Pinpoint the cell where the given text exists, returning its (x, y) midpoint coordinate. 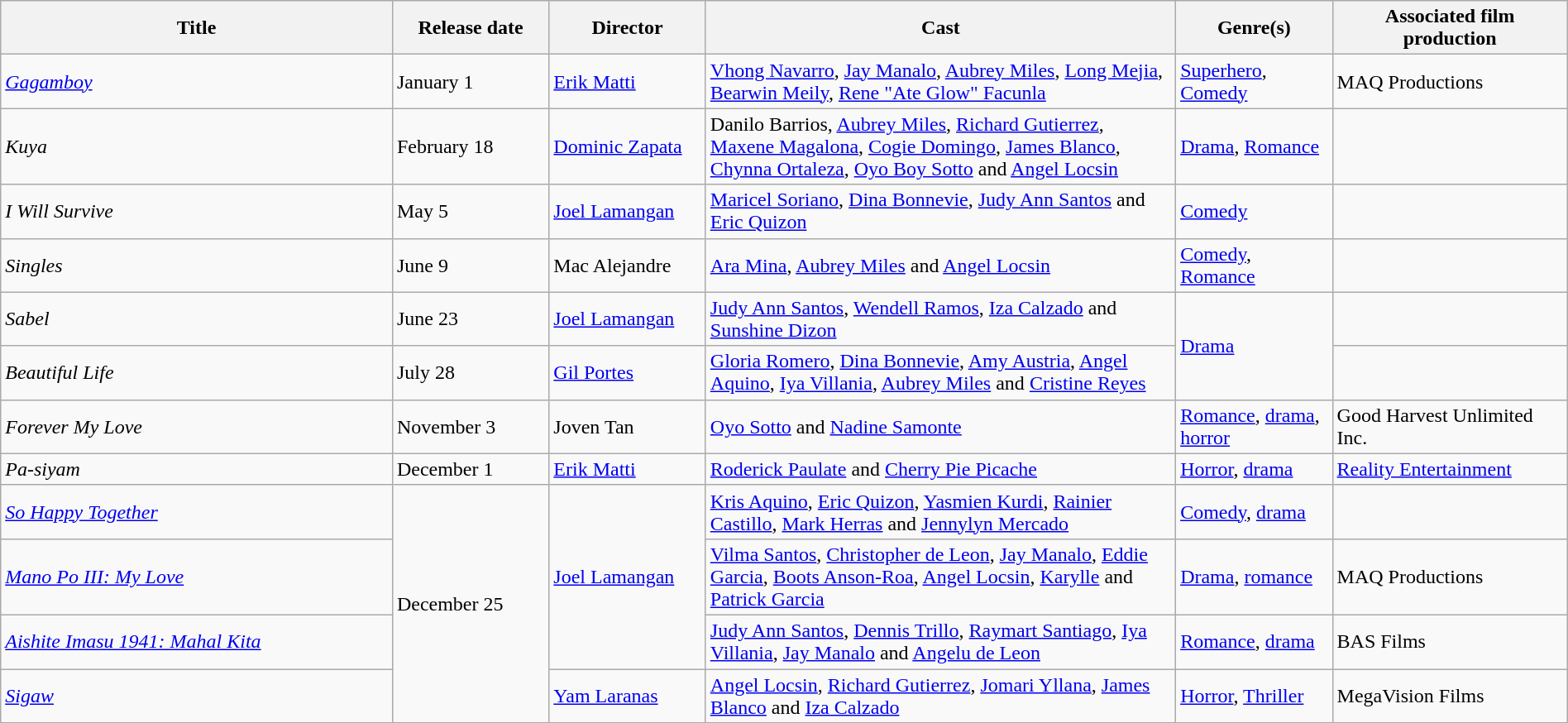
Forever My Love (197, 427)
Cast (940, 28)
Sigaw (197, 695)
Genre(s) (1254, 28)
Drama, romance (1254, 577)
Director (627, 28)
Maricel Soriano, Dina Bonnevie, Judy Ann Santos and Eric Quizon (940, 212)
Horror, Thriller (1254, 695)
Ara Mina, Aubrey Miles and Angel Locsin (940, 265)
Drama (1254, 346)
Comedy, Romance (1254, 265)
Comedy, drama (1254, 511)
Vilma Santos, Christopher de Leon, Jay Manalo, Eddie Garcia, Boots Anson-Roa, Angel Locsin, Karylle and Patrick Garcia (940, 577)
Kuya (197, 146)
Mac Alejandre (627, 265)
Gloria Romero, Dina Bonnevie, Amy Austria, Angel Aquino, Iya Villania, Aubrey Miles and Cristine Reyes (940, 372)
Beautiful Life (197, 372)
Mano Po III: My Love (197, 577)
Oyo Sotto and Nadine Samonte (940, 427)
So Happy Together (197, 511)
November 3 (470, 427)
MegaVision Films (1450, 695)
July 28 (470, 372)
Drama, Romance (1254, 146)
June 9 (470, 265)
Title (197, 28)
Sabel (197, 319)
December 25 (470, 604)
Judy Ann Santos, Dennis Trillo, Raymart Santiago, Iya Villania, Jay Manalo and Angelu de Leon (940, 642)
Reality Entertainment (1450, 469)
Gagamboy (197, 81)
Roderick Paulate and Cherry Pie Picache (940, 469)
Kris Aquino, Eric Quizon, Yasmien Kurdi, Rainier Castillo, Mark Herras and Jennylyn Mercado (940, 511)
Yam Laranas (627, 695)
Release date (470, 28)
June 23 (470, 319)
I Will Survive (197, 212)
Aishite Imasu 1941: Mahal Kita (197, 642)
Horror, drama (1254, 469)
Comedy (1254, 212)
February 18 (470, 146)
May 5 (470, 212)
Singles (197, 265)
Good Harvest Unlimited Inc. (1450, 427)
Judy Ann Santos, Wendell Ramos, Iza Calzado and Sunshine Dizon (940, 319)
December 1 (470, 469)
Dominic Zapata (627, 146)
Joven Tan (627, 427)
Danilo Barrios, Aubrey Miles, Richard Gutierrez, Maxene Magalona, Cogie Domingo, James Blanco, Chynna Ortaleza, Oyo Boy Sotto and Angel Locsin (940, 146)
Superhero, Comedy (1254, 81)
Vhong Navarro, Jay Manalo, Aubrey Miles, Long Mejia, Bearwin Meily, Rene "Ate Glow" Facunla (940, 81)
Pa-siyam (197, 469)
Associated film production (1450, 28)
Gil Portes (627, 372)
January 1 (470, 81)
Angel Locsin, Richard Gutierrez, Jomari Yllana, James Blanco and Iza Calzado (940, 695)
Romance, drama, horror (1254, 427)
Romance, drama (1254, 642)
BAS Films (1450, 642)
